Provide the (x, y) coordinate of the cell's center where the given text is located.  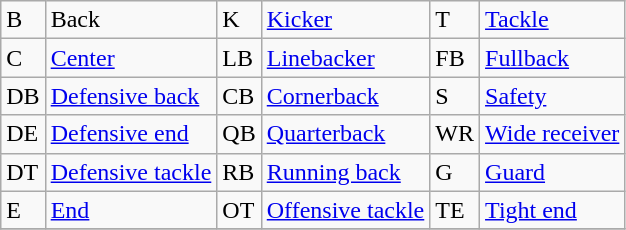
Wide receiver (552, 134)
DB (23, 96)
End (131, 210)
Defensive back (131, 96)
RB (239, 172)
K (239, 20)
Defensive tackle (131, 172)
C (23, 58)
OT (239, 210)
DT (23, 172)
LB (239, 58)
Tight end (552, 210)
TE (455, 210)
Offensive tackle (346, 210)
Tackle (552, 20)
Defensive end (131, 134)
Running back (346, 172)
QB (239, 134)
Cornerback (346, 96)
WR (455, 134)
E (23, 210)
Center (131, 58)
FB (455, 58)
CB (239, 96)
Kicker (346, 20)
Linebacker (346, 58)
DE (23, 134)
G (455, 172)
Safety (552, 96)
S (455, 96)
Back (131, 20)
B (23, 20)
Fullback (552, 58)
Quarterback (346, 134)
T (455, 20)
Guard (552, 172)
